Return the [X, Y] coordinate for the center point of the cell that contains the specified text.  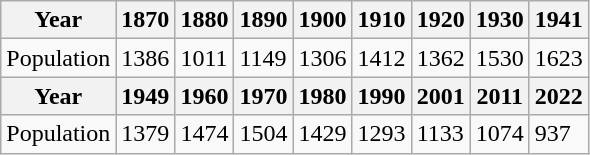
1960 [204, 96]
2011 [500, 96]
1474 [204, 134]
1306 [322, 58]
937 [558, 134]
1504 [264, 134]
1530 [500, 58]
1293 [382, 134]
1941 [558, 20]
1930 [500, 20]
1880 [204, 20]
1910 [382, 20]
1362 [440, 58]
1429 [322, 134]
2022 [558, 96]
2001 [440, 96]
1074 [500, 134]
1133 [440, 134]
1949 [146, 96]
1386 [146, 58]
1990 [382, 96]
1920 [440, 20]
1412 [382, 58]
1980 [322, 96]
1379 [146, 134]
1149 [264, 58]
1900 [322, 20]
1970 [264, 96]
1011 [204, 58]
1890 [264, 20]
1870 [146, 20]
1623 [558, 58]
